Search for the cell housing the specified text and yield its [x, y] center coordinate. 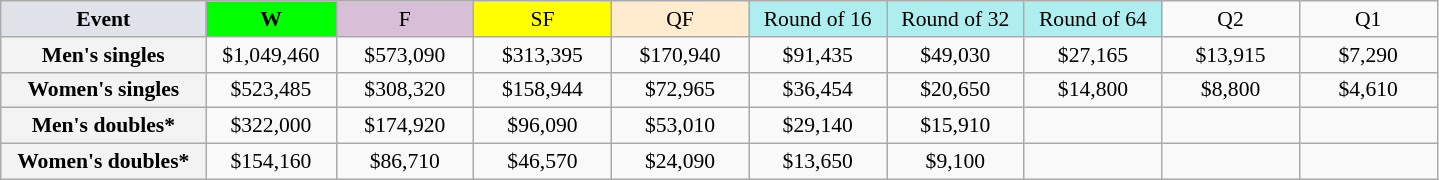
$523,485 [271, 90]
$174,920 [405, 126]
$158,944 [543, 90]
F [405, 19]
$7,290 [1368, 55]
Round of 16 [818, 19]
$91,435 [818, 55]
$15,910 [955, 126]
$170,940 [680, 55]
$49,030 [955, 55]
Q1 [1368, 19]
Men's doubles* [104, 126]
$4,610 [1368, 90]
W [271, 19]
$46,570 [543, 162]
Round of 64 [1093, 19]
$14,800 [1093, 90]
$313,395 [543, 55]
$154,160 [271, 162]
$1,049,460 [271, 55]
$36,454 [818, 90]
$322,000 [271, 126]
Men's singles [104, 55]
Women's doubles* [104, 162]
Q2 [1231, 19]
$86,710 [405, 162]
$27,165 [1093, 55]
$8,800 [1231, 90]
$72,965 [680, 90]
SF [543, 19]
Round of 32 [955, 19]
$573,090 [405, 55]
$53,010 [680, 126]
$13,650 [818, 162]
$13,915 [1231, 55]
Event [104, 19]
Women's singles [104, 90]
$20,650 [955, 90]
$29,140 [818, 126]
$9,100 [955, 162]
$308,320 [405, 90]
$24,090 [680, 162]
QF [680, 19]
$96,090 [543, 126]
